Determine the (x, y) coordinate at the center of the cell enclosing the given text.  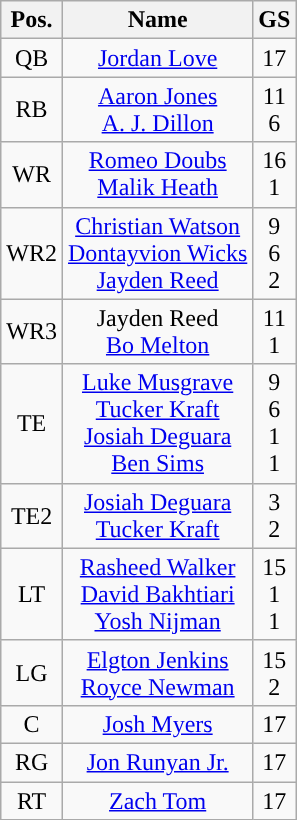
Rasheed WalkerDavid BakhtiariYosh Nijman (157, 594)
Jon Runyan Jr. (157, 762)
1511 (274, 594)
Pos. (32, 20)
Name (157, 20)
TE2 (32, 516)
Jordan Love (157, 58)
111 (274, 332)
Aaron JonesA. J. Dillon (157, 110)
152 (274, 672)
962 (274, 253)
GS (274, 20)
Elgton JenkinsRoyce Newman (157, 672)
RB (32, 110)
Josh Myers (157, 724)
QB (32, 58)
9611 (274, 424)
Christian WatsonDontayvion WicksJayden Reed (157, 253)
161 (274, 174)
116 (274, 110)
C (32, 724)
Jayden ReedBo Melton (157, 332)
WR (32, 174)
LG (32, 672)
Josiah DeguaraTucker Kraft (157, 516)
WR3 (32, 332)
Luke MusgraveTucker KraftJosiah DeguaraBen Sims (157, 424)
TE (32, 424)
Romeo DoubsMalik Heath (157, 174)
32 (274, 516)
Zach Tom (157, 801)
RG (32, 762)
RT (32, 801)
WR2 (32, 253)
LT (32, 594)
